Output the [X, Y] coordinate of the center of the cell containing the given text.  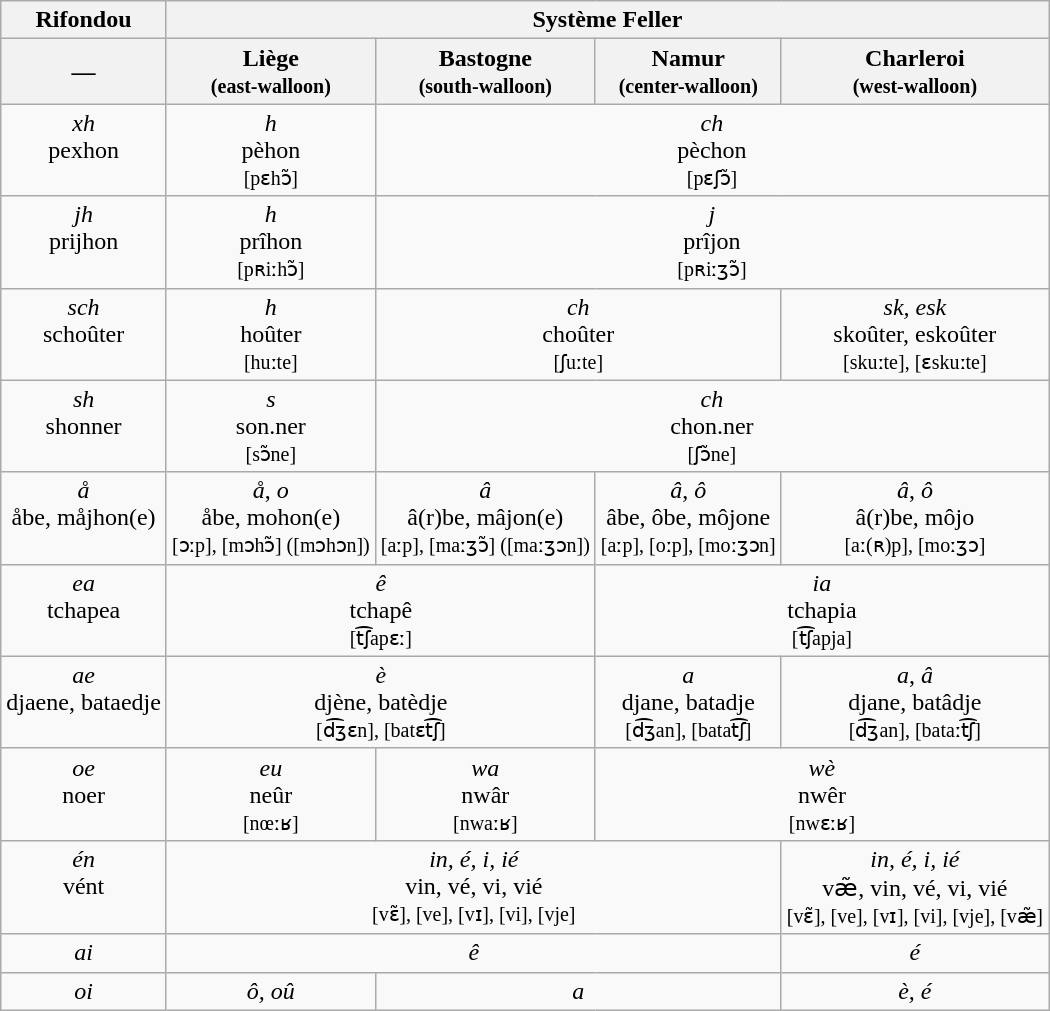
hhoûter[huːte] [270, 334]
euneûr[nœːʁ] [270, 794]
è, é [914, 991]
oi [84, 991]
sk, eskskoûter, eskoûter[skuːte], [ɛskuːte] [914, 334]
hpèhon[pɛhɔ̃] [270, 150]
— [84, 72]
chchon.ner[ʃɔ̃ne] [712, 426]
â, ôâ(r)be, môjo[aː(ʀ)p], [moːʒɔ] [914, 518]
êtchapê[t͡ʃapɛː] [380, 610]
Liège(east-walloon) [270, 72]
a, âdjane, batâdje[d͡ʒan], [bataːt͡ʃ] [914, 702]
Bastogne(south-walloon) [485, 72]
aedjaene, bataedje [84, 702]
Namur(center-walloon) [688, 72]
adjane, batadje[d͡ʒan], [batat͡ʃ] [688, 702]
ââ(r)be, mâjon(e)[aːp], [maːʒɔ̃] ([maːʒɔn]) [485, 518]
ê [474, 953]
èdjène, batèdje[d͡ʒɛn], [batɛt͡ʃ] [380, 702]
chchoûter[ʃuːte] [578, 334]
ai [84, 953]
å, oåbe, mohon(e)[ɔːp], [mɔhɔ̃] ([mɔhɔn]) [270, 518]
hprîhon[pʀiːhɔ̃] [270, 242]
chpèchon[pɛʃɔ̃] [712, 150]
é [914, 953]
â, ôâbe, ôbe, môjone[aːp], [oːp], [moːʒɔn] [688, 518]
Rifondou [84, 20]
ååbe, måjhon(e) [84, 518]
Charleroi(west-walloon) [914, 72]
jprîjon[pʀiːʒɔ̃] [712, 242]
ô, oû [270, 991]
sson.ner[sɔ̃ne] [270, 426]
schschoûter [84, 334]
énvént [84, 887]
Système Feller [607, 20]
in, é, i, iévæ̃, vin, vé, vi, vié[vɛ̃], [ve], [vɪ], [vi], [vje], [væ̃] [914, 887]
eatchapea [84, 610]
in, é, i, iévin, vé, vi, vié[vɛ̃], [ve], [vɪ], [vi], [vje] [474, 887]
xhpexhon [84, 150]
wanwâr[nwaːʁ] [485, 794]
shshonner [84, 426]
wènwêr[nwɛːʁ] [822, 794]
iatchapia[t͡ʃapja] [822, 610]
jhprijhon [84, 242]
a [578, 991]
oenoer [84, 794]
